Scan for the cell matching the given text and deliver its (x, y) coordinate at center. 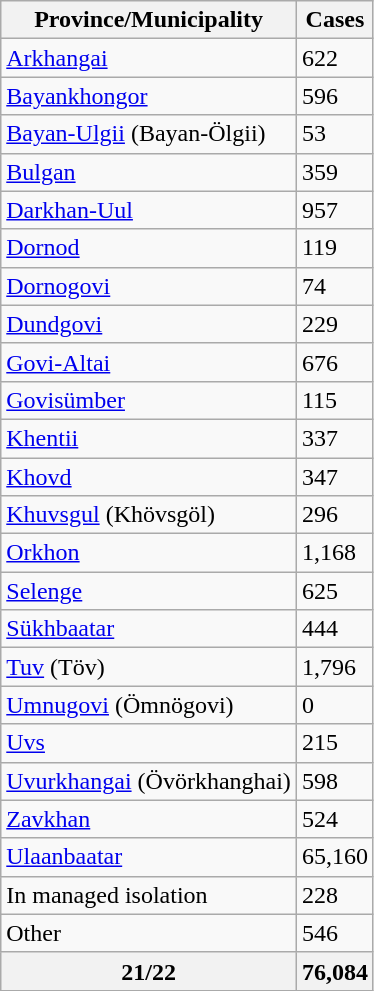
625 (334, 591)
676 (334, 362)
Khentii (149, 438)
0 (334, 705)
21/22 (149, 971)
115 (334, 400)
Province/Municipality (149, 20)
598 (334, 781)
65,160 (334, 857)
Dornogovi (149, 286)
Arkhangai (149, 58)
119 (334, 248)
Govisümber (149, 400)
1,168 (334, 553)
Uvs (149, 743)
Umnugovi (Ömnögovi) (149, 705)
Other (149, 933)
Selenge (149, 591)
228 (334, 895)
Uvurkhangai (Övörkhanghai) (149, 781)
Govi-Altai (149, 362)
74 (334, 286)
296 (334, 515)
347 (334, 477)
596 (334, 96)
546 (334, 933)
Khuvsgul (Khövsgöl) (149, 515)
Sükhbaatar (149, 629)
359 (334, 172)
444 (334, 629)
Bulgan (149, 172)
Tuv (Töv) (149, 667)
Bayankhongor (149, 96)
Dundgovi (149, 324)
Khovd (149, 477)
524 (334, 819)
1,796 (334, 667)
229 (334, 324)
Cases (334, 20)
In managed isolation (149, 895)
53 (334, 134)
Orkhon (149, 553)
215 (334, 743)
957 (334, 210)
Ulaanbaatar (149, 857)
Darkhan-Uul (149, 210)
337 (334, 438)
Bayan-Ulgii (Bayan-Ölgii) (149, 134)
Dornod (149, 248)
Zavkhan (149, 819)
76,084 (334, 971)
622 (334, 58)
